Capture the cell that displays the provided text and extract its (X, Y) central coordinate. 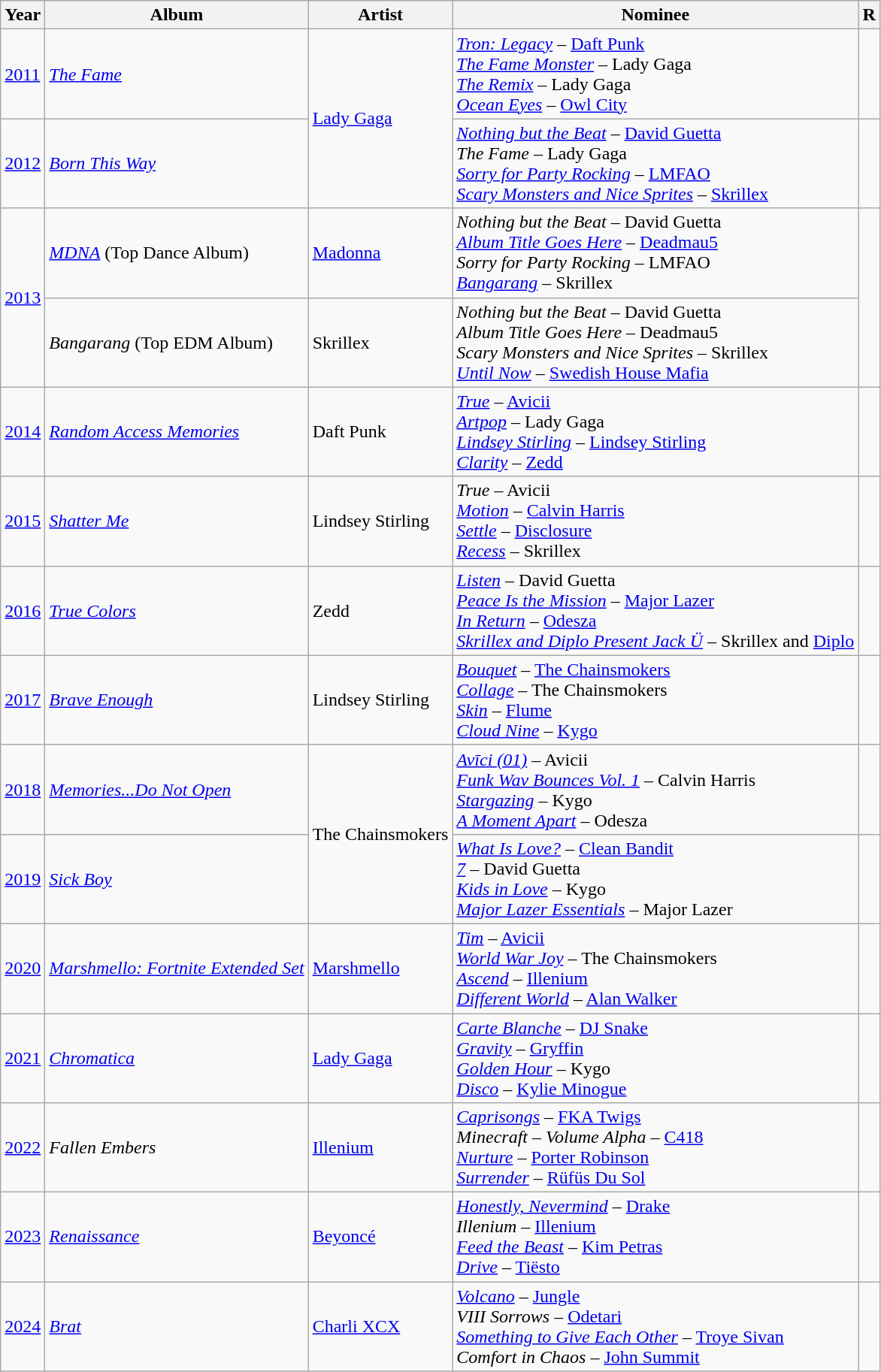
Nothing but the Beat – David GuettaThe Fame – Lady GagaSorry for Party Rocking – LMFAOScary Monsters and Nice Sprites – Skrillex (655, 164)
Shatter Me (177, 521)
Born This Way (177, 164)
Album (177, 15)
Nominee (655, 15)
Nothing but the Beat – David GuettaAlbum Title Goes Here – Deadmau5Sorry for Party Rocking – LMFAOBangarang – Skrillex (655, 252)
True – AviciiMotion – Calvin HarrisSettle – DisclosureRecess – Skrillex (655, 521)
2024 (23, 1327)
MDNA (Top Dance Album) (177, 252)
Daft Punk (380, 431)
True Colors (177, 610)
Sick Boy (177, 879)
2014 (23, 431)
What Is Love? – Clean Bandit7 – David GuettaKids in Love – KygoMajor Lazer Essentials – Major Lazer (655, 879)
2020 (23, 968)
R (869, 15)
Zedd (380, 610)
2019 (23, 879)
2012 (23, 164)
Random Access Memories (177, 431)
Bangarang (Top EDM Album) (177, 343)
Skrillex (380, 343)
Tron: Legacy – Daft PunkThe Fame Monster – Lady GagaThe Remix – Lady GagaOcean Eyes – Owl City (655, 74)
Honestly, Nevermind – DrakeIllenium – IlleniumFeed the Beast – Kim PetrasDrive – Tiësto (655, 1237)
2013 (23, 298)
Avīci (01) – AviciiFunk Wav Bounces Vol. 1 – Calvin HarrisStargazing – KygoA Moment Apart – Odesza (655, 789)
2016 (23, 610)
Fallen Embers (177, 1148)
Listen – David GuettaPeace Is the Mission – Major LazerIn Return – OdeszaSkrillex and Diplo Present Jack Ü – Skrillex and Diplo (655, 610)
The Fame (177, 74)
Charli XCX (380, 1327)
Nothing but the Beat – David GuettaAlbum Title Goes Here – Deadmau5Scary Monsters and Nice Sprites – SkrillexUntil Now – Swedish House Mafia (655, 343)
True – AviciiArtpop – Lady GagaLindsey Stirling – Lindsey StirlingClarity – Zedd (655, 431)
Caprisongs – FKA TwigsMinecraft – Volume Alpha – C418Nurture – Porter RobinsonSurrender – Rüfüs Du Sol (655, 1148)
2017 (23, 700)
Brat (177, 1327)
Illenium (380, 1148)
2021 (23, 1058)
Beyoncé (380, 1237)
Tim – AviciiWorld War Joy – The ChainsmokersAscend – IlleniumDifferent World – Alan Walker (655, 968)
Year (23, 15)
Madonna (380, 252)
2011 (23, 74)
2018 (23, 789)
Artist (380, 15)
Volcano – JungleVIII Sorrows – OdetariSomething to Give Each Other – Troye SivanComfort in Chaos – John Summit (655, 1327)
Brave Enough (177, 700)
Chromatica (177, 1058)
Memories...Do Not Open (177, 789)
Carte Blanche – DJ SnakeGravity – GryffinGolden Hour – KygoDisco – Kylie Minogue (655, 1058)
2022 (23, 1148)
Marshmello (380, 968)
Marshmello: Fortnite Extended Set (177, 968)
2015 (23, 521)
The Chainsmokers (380, 834)
Bouquet – The ChainsmokersCollage – The ChainsmokersSkin – FlumeCloud Nine – Kygo (655, 700)
2023 (23, 1237)
Renaissance (177, 1237)
